Output the [X, Y] coordinate of the center of the cell containing the given text.  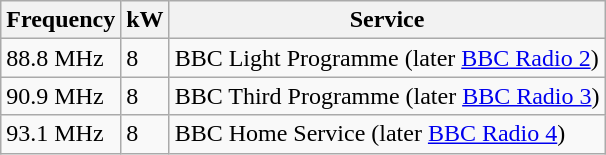
BBC Third Programme (later BBC Radio 3) [387, 96]
Frequency [61, 20]
93.1 MHz [61, 134]
kW [145, 20]
Service [387, 20]
BBC Home Service (later BBC Radio 4) [387, 134]
BBC Light Programme (later BBC Radio 2) [387, 58]
88.8 MHz [61, 58]
90.9 MHz [61, 96]
